Search for the cell housing the specified text and yield its [X, Y] center coordinate. 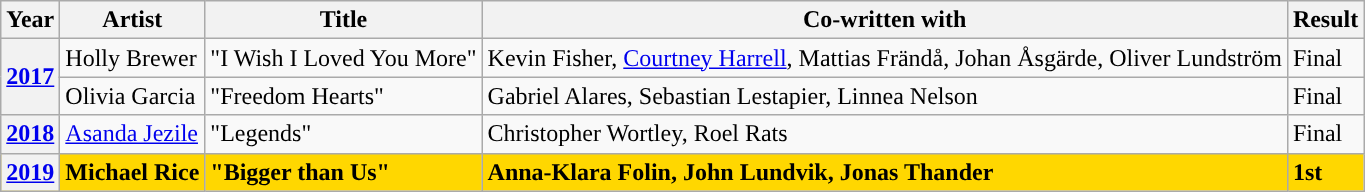
Holly Brewer [132, 58]
Anna-Klara Folin, John Lundvik, Jonas Thander [884, 172]
Asanda Jezile [132, 134]
Michael Rice [132, 172]
2018 [30, 134]
"Freedom Hearts" [344, 96]
1st [1325, 172]
"I Wish I Loved You More" [344, 58]
Title [344, 20]
"Bigger than Us" [344, 172]
2019 [30, 172]
Gabriel Alares, Sebastian Lestapier, Linnea Nelson [884, 96]
Christopher Wortley, Roel Rats [884, 134]
Kevin Fisher, Courtney Harrell, Mattias Frändå, Johan Åsgärde, Oliver Lundström [884, 58]
2017 [30, 77]
"Legends" [344, 134]
Result [1325, 20]
Olivia Garcia [132, 96]
Year [30, 20]
Co-written with [884, 20]
Artist [132, 20]
